Return the [x, y] coordinate for the center point of the cell that contains the specified text.  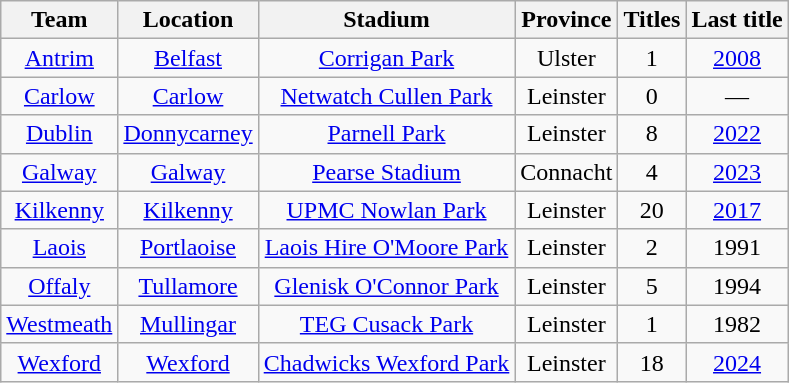
Belfast [188, 58]
Chadwicks Wexford Park [386, 362]
Glenisk O'Connor Park [386, 286]
Stadium [386, 20]
Ulster [566, 58]
Laois [60, 248]
— [737, 96]
Mullingar [188, 324]
Last title [737, 20]
Laois Hire O'Moore Park [386, 248]
1991 [737, 248]
20 [652, 210]
Team [60, 20]
0 [652, 96]
TEG Cusack Park [386, 324]
Connacht [566, 172]
2022 [737, 134]
Pearse Stadium [386, 172]
2017 [737, 210]
UPMC Nowlan Park [386, 210]
4 [652, 172]
Province [566, 20]
Antrim [60, 58]
8 [652, 134]
Tullamore [188, 286]
Donnycarney [188, 134]
18 [652, 362]
Parnell Park [386, 134]
Netwatch Cullen Park [386, 96]
Corrigan Park [386, 58]
2008 [737, 58]
Portlaoise [188, 248]
2 [652, 248]
1982 [737, 324]
1994 [737, 286]
Titles [652, 20]
2023 [737, 172]
Location [188, 20]
Offaly [60, 286]
Dublin [60, 134]
5 [652, 286]
Westmeath [60, 324]
2024 [737, 362]
